Provide the [x, y] coordinate of the cell's center where the given text is located.  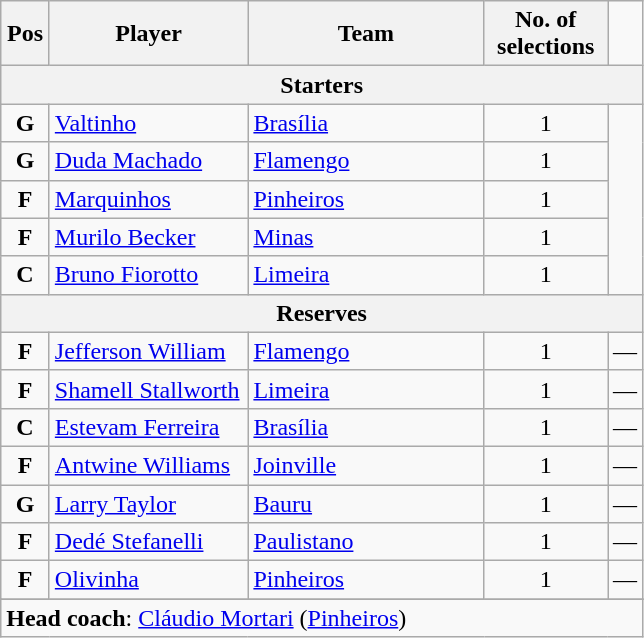
Reserves [322, 313]
Pos [26, 34]
Bauru [366, 503]
Player [148, 34]
Jefferson William [148, 351]
Joinville [366, 465]
No. of selections [546, 34]
Larry Taylor [148, 503]
Estevam Ferreira [148, 427]
Minas [366, 237]
Head coach: Cláudio Mortari (Pinheiros) [322, 618]
Team [366, 34]
Marquinhos [148, 199]
Shamell Stallworth [148, 389]
Valtinho [148, 123]
Antwine Williams [148, 465]
Murilo Becker [148, 237]
Bruno Fiorotto [148, 275]
Paulistano [366, 542]
Dedé Stefanelli [148, 542]
Duda Machado [148, 161]
Starters [322, 85]
Olivinha [148, 580]
